Capture the cell that displays the provided text and extract its (x, y) central coordinate. 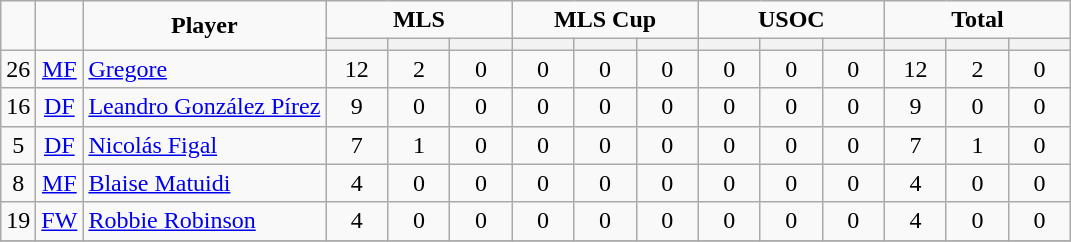
Blaise Matuidi (204, 183)
USOC (791, 20)
8 (18, 183)
Gregore (204, 69)
Total (977, 20)
MLS (419, 20)
5 (18, 145)
MLS Cup (605, 20)
19 (18, 221)
26 (18, 69)
Nicolás Figal (204, 145)
FW (60, 221)
Robbie Robinson (204, 221)
16 (18, 107)
Player (204, 26)
Leandro González Pírez (204, 107)
